For the text-containing cell, return its midpoint in (x, y) coordinate format. 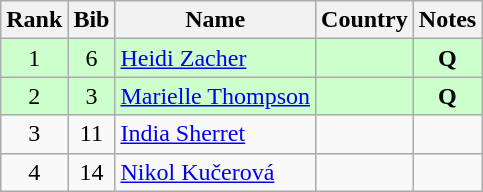
6 (92, 58)
14 (92, 172)
1 (34, 58)
Marielle Thompson (216, 96)
Bib (92, 20)
Nikol Kučerová (216, 172)
11 (92, 134)
2 (34, 96)
Rank (34, 20)
Name (216, 20)
Notes (447, 20)
India Sherret (216, 134)
4 (34, 172)
Country (365, 20)
Heidi Zacher (216, 58)
